From the cell containing the given text, extract its center point as (x, y) coordinate. 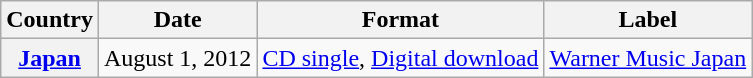
Format (400, 20)
Japan (50, 58)
Label (648, 20)
CD single, Digital download (400, 58)
Country (50, 20)
August 1, 2012 (177, 58)
Warner Music Japan (648, 58)
Date (177, 20)
